Determine the [x, y] coordinate at the center of the cell enclosing the given text.  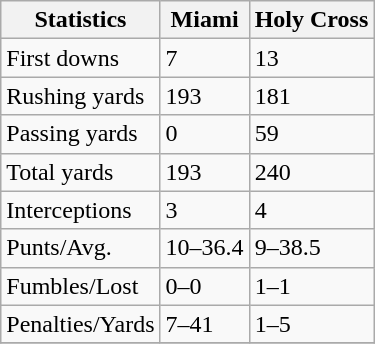
1–5 [312, 324]
0 [204, 134]
240 [312, 172]
Passing yards [80, 134]
First downs [80, 58]
7 [204, 58]
10–36.4 [204, 248]
0–0 [204, 286]
Interceptions [80, 210]
Holy Cross [312, 20]
Total yards [80, 172]
7–41 [204, 324]
Miami [204, 20]
1–1 [312, 286]
9–38.5 [312, 248]
4 [312, 210]
3 [204, 210]
Statistics [80, 20]
Rushing yards [80, 96]
Penalties/Yards [80, 324]
Punts/Avg. [80, 248]
181 [312, 96]
Fumbles/Lost [80, 286]
13 [312, 58]
59 [312, 134]
